Determine the (x, y) coordinate at the center of the cell enclosing the given text.  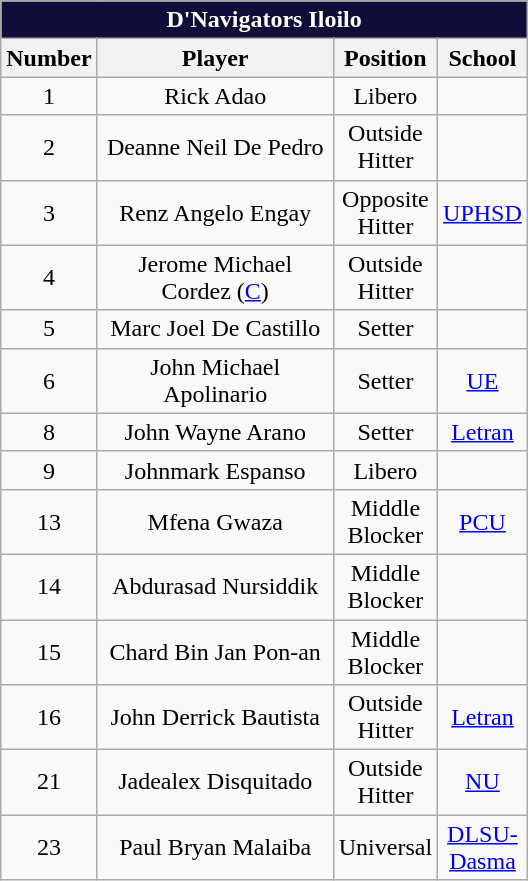
UE (483, 380)
6 (49, 380)
NU (483, 782)
Johnmark Espanso (215, 470)
UPHSD (483, 212)
2 (49, 148)
Chard Bin Jan Pon-an (215, 652)
4 (49, 278)
Position (385, 58)
Paul Bryan Malaiba (215, 848)
3 (49, 212)
Renz Angelo Engay (215, 212)
5 (49, 329)
D'Navigators Iloilo (264, 20)
Jadealex Disquitado (215, 782)
Mfena Gwaza (215, 522)
DLSU-Dasma (483, 848)
Universal (385, 848)
Player (215, 58)
John Wayne Arano (215, 432)
16 (49, 718)
21 (49, 782)
14 (49, 586)
Opposite Hitter (385, 212)
School (483, 58)
8 (49, 432)
Abdurasad Nursiddik (215, 586)
23 (49, 848)
13 (49, 522)
Jerome Michael Cordez (C) (215, 278)
15 (49, 652)
Marc Joel De Castillo (215, 329)
John Derrick Bautista (215, 718)
Deanne Neil De Pedro (215, 148)
9 (49, 470)
1 (49, 96)
PCU (483, 522)
Number (49, 58)
Rick Adao (215, 96)
John Michael Apolinario (215, 380)
